Provide the (X, Y) coordinate of the cell's center where the given text is located.  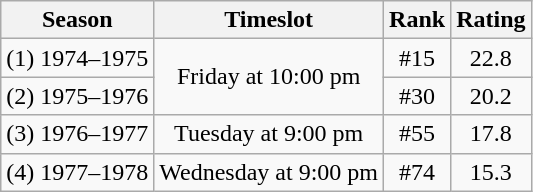
(3) 1976–1977 (78, 134)
#15 (418, 58)
Season (78, 20)
22.8 (491, 58)
(1) 1974–1975 (78, 58)
Rating (491, 20)
15.3 (491, 172)
17.8 (491, 134)
(4) 1977–1978 (78, 172)
Wednesday at 9:00 pm (269, 172)
#30 (418, 96)
Rank (418, 20)
20.2 (491, 96)
(2) 1975–1976 (78, 96)
Friday at 10:00 pm (269, 77)
Tuesday at 9:00 pm (269, 134)
#74 (418, 172)
Timeslot (269, 20)
#55 (418, 134)
